Scan for the cell matching the given text and deliver its (x, y) coordinate at center. 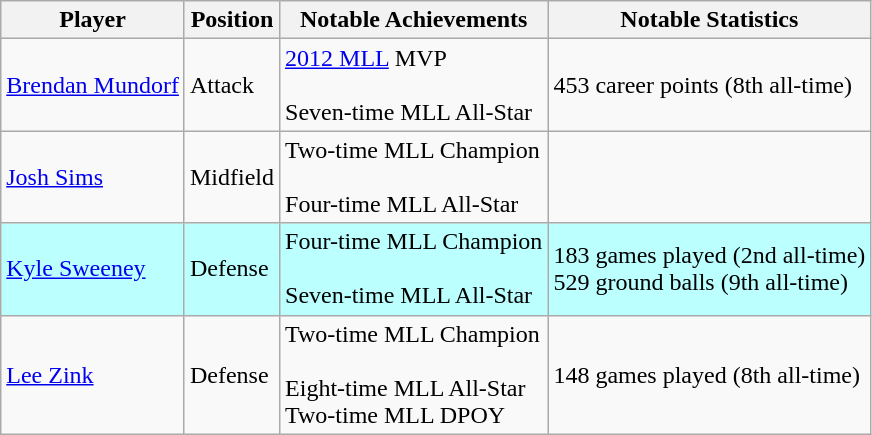
Notable Achievements (414, 20)
148 games played (8th all-time) (710, 374)
Brendan Mundorf (93, 85)
2012 MLL MVP Seven-time MLL All-Star (414, 85)
183 games played (2nd all-time)529 ground balls (9th all-time) (710, 269)
Notable Statistics (710, 20)
Two-time MLL Champion Eight-time MLL All-Star Two-time MLL DPOY (414, 374)
Player (93, 20)
Attack (232, 85)
Lee Zink (93, 374)
453 career points (8th all-time) (710, 85)
Position (232, 20)
Josh Sims (93, 177)
Kyle Sweeney (93, 269)
Four-time MLL ChampionSeven-time MLL All-Star (414, 269)
Midfield (232, 177)
Two-time MLL ChampionFour-time MLL All-Star (414, 177)
